Determine the (x, y) coordinate at the center of the cell enclosing the given text.  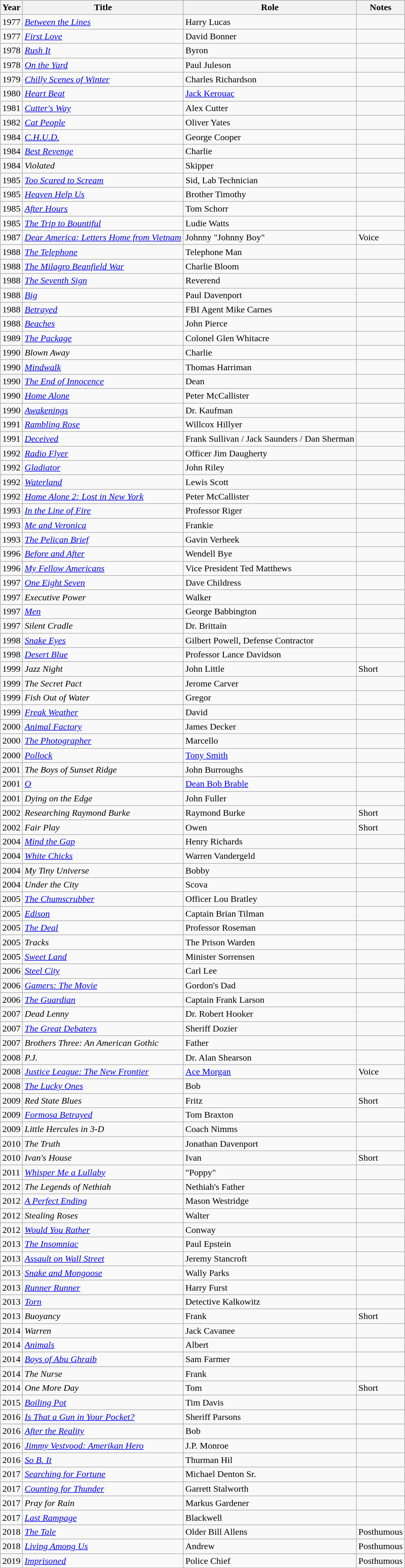
Radio Flyer (103, 453)
Bobby (270, 870)
Conway (270, 1230)
White Chicks (103, 856)
John Riley (270, 468)
The Guardian (103, 1000)
Violated (103, 165)
Sheriff Dozier (270, 1028)
Sam Farmer (270, 1359)
The Boys of Sunset Ridge (103, 770)
The Chumscrubber (103, 899)
Awakenings (103, 410)
Torn (103, 1302)
Notes (380, 8)
FBI Agent Mike Carnes (270, 309)
Tim Davis (270, 1403)
The Secret Pact (103, 683)
Sid, Lab Technician (270, 180)
Jerome Carver (270, 683)
Gamers: The Movie (103, 985)
Ludie Watts (270, 223)
Pray for Rain (103, 1503)
C.H.U.D. (103, 137)
Edison (103, 914)
Heart Beat (103, 94)
Oliver Yates (270, 122)
The Trip to Bountiful (103, 223)
The Deal (103, 928)
Rush It (103, 51)
1981 (11, 108)
Steel City (103, 971)
Jack Kerouac (270, 94)
The Great Debaters (103, 1028)
The Insomniac (103, 1244)
Home Alone 2: Lost in New York (103, 496)
Assault on Wall Street (103, 1259)
Andrew (270, 1546)
Animals (103, 1345)
One Eight Seven (103, 583)
Gordon's Dad (270, 985)
Harry Furst (270, 1287)
Boys of Abu Ghraib (103, 1359)
George Babbington (270, 611)
Home Alone (103, 396)
Runner Runner (103, 1287)
The Telephone (103, 252)
Tom (270, 1388)
The End of Innocence (103, 381)
Carl Lee (270, 971)
Dean Bob Brable (270, 784)
2019 (11, 1561)
On the Yard (103, 65)
The Nurse (103, 1374)
Harry Lucas (270, 22)
Detective Kalkowitz (270, 1302)
The Milagro Beanfield War (103, 266)
In the Line of Fire (103, 511)
The Pelican Brief (103, 540)
Older Bill Allens (270, 1532)
George Cooper (270, 137)
Cutter's Way (103, 108)
My Fellow Americans (103, 568)
Mind the Gap (103, 841)
Justice League: The New Frontier (103, 1072)
Nethiah's Father (270, 1187)
Snake and Mongoose (103, 1273)
Formosa Betrayed (103, 1115)
Coach Nimms (270, 1129)
Father (270, 1043)
Jimmy Vestvood: Amerikan Hero (103, 1446)
The Photographer (103, 741)
Fair Play (103, 827)
Charlie Bloom (270, 266)
Jeremy Stancroft (270, 1259)
Mindwalk (103, 367)
Stealing Roses (103, 1215)
Paul Juleson (270, 65)
One More Day (103, 1388)
Tom Schorr (270, 209)
Albert (270, 1345)
Captain Frank Larson (270, 1000)
Brothers Three: An American Gothic (103, 1043)
Beaches (103, 324)
Professor Lance Davidson (270, 655)
The Lucky Ones (103, 1086)
Blown Away (103, 353)
Gregor (270, 698)
Under the City (103, 885)
Warren (103, 1330)
Cat People (103, 122)
Ivan (270, 1158)
P.J. (103, 1057)
A Perfect Ending (103, 1201)
Dean (270, 381)
Minister Sorrensen (270, 957)
1979 (11, 79)
The Truth (103, 1144)
Fritz (270, 1101)
J.P. Monroe (270, 1446)
The Seventh Sign (103, 281)
The Legends of Nethiah (103, 1187)
Waterland (103, 482)
Jack Cavanee (270, 1330)
Gladiator (103, 468)
Sheriff Parsons (270, 1417)
Paul Davenport (270, 295)
Year (11, 8)
Thurman Hil (270, 1460)
Reverend (270, 281)
Freak Weather (103, 712)
Pollock (103, 755)
Officer Lou Bratley (270, 899)
Researching Raymond Burke (103, 813)
James Decker (270, 727)
Thomas Harriman (270, 367)
Colonel Glen Whitacre (270, 338)
Betrayed (103, 309)
Is That a Gun in Your Pocket? (103, 1417)
David (270, 712)
Little Hercules in 3-D (103, 1129)
Charles Richardson (270, 79)
Executive Power (103, 597)
Desert Blue (103, 655)
Counting for Thunder (103, 1489)
Dr. Robert Hooker (270, 1014)
Mason Westridge (270, 1201)
Snake Eyes (103, 640)
Warren Vandergeld (270, 856)
Best Revenge (103, 151)
John Fuller (270, 798)
Police Chief (270, 1561)
John Pierce (270, 324)
Ivan's House (103, 1158)
Walter (270, 1215)
Jonathan Davenport (270, 1144)
Michael Denton Sr. (270, 1474)
Dave Childress (270, 583)
Animal Factory (103, 727)
John Little (270, 669)
Chilly Scenes of Winter (103, 79)
Tracks (103, 942)
Garrett Stalworth (270, 1489)
Red State Blues (103, 1101)
Walker (270, 597)
Fish Out of Water (103, 698)
Telephone Man (270, 252)
Frank Sullivan / Jack Saunders / Dan Sherman (270, 439)
Sweet Land (103, 957)
Owen (270, 827)
Wendell Bye (270, 554)
Skipper (270, 165)
Rambling Rose (103, 425)
O (103, 784)
Gilbert Powell, Defense Contractor (270, 640)
Ace Morgan (270, 1072)
Men (103, 611)
1987 (11, 238)
Professor Roseman (270, 928)
Wally Parks (270, 1273)
1982 (11, 122)
Buoyancy (103, 1316)
Vice President Ted Matthews (270, 568)
After Hours (103, 209)
2011 (11, 1172)
Captain Brian Tilman (270, 914)
Searching for Fortune (103, 1474)
Dr. Kaufman (270, 410)
Role (270, 8)
"Poppy" (270, 1172)
Blackwell (270, 1517)
Dying on the Edge (103, 798)
Silent Cradle (103, 626)
Tony Smith (270, 755)
Henry Richards (270, 841)
Heaven Help Us (103, 195)
Between the Lines (103, 22)
1989 (11, 338)
Dr. Alan Shearson (270, 1057)
Paul Epstein (270, 1244)
Before and After (103, 554)
Too Scared to Scream (103, 180)
2015 (11, 1403)
Gavin Verheek (270, 540)
David Bonner (270, 36)
First Love (103, 36)
Alex Cutter (270, 108)
Whisper Me a Lullaby (103, 1172)
Tom Braxton (270, 1115)
John Burroughs (270, 770)
The Tale (103, 1532)
Scova (270, 885)
Title (103, 8)
1980 (11, 94)
Marcello (270, 741)
Officer Jim Daugherty (270, 453)
Boiling Pot (103, 1403)
Living Among Us (103, 1546)
After the Reality (103, 1431)
Byron (270, 51)
Markus Gardener (270, 1503)
Jazz Night (103, 669)
Would You Rather (103, 1230)
Dead Lenny (103, 1014)
Johnny "Johnny Boy" (270, 238)
Dr. Brittain (270, 626)
Professor Riger (270, 511)
The Package (103, 338)
The Prison Warden (270, 942)
Deceived (103, 439)
My Tiny Universe (103, 870)
Lewis Scott (270, 482)
So B. It (103, 1460)
Me and Veronica (103, 525)
Dear America: Letters Home from Vietnam (103, 238)
Big (103, 295)
Willcox Hillyer (270, 425)
Frankie (270, 525)
Raymond Burke (270, 813)
Brother Timothy (270, 195)
Last Rampage (103, 1517)
Imprisoned (103, 1561)
